Search for the cell housing the specified text and yield its (X, Y) center coordinate. 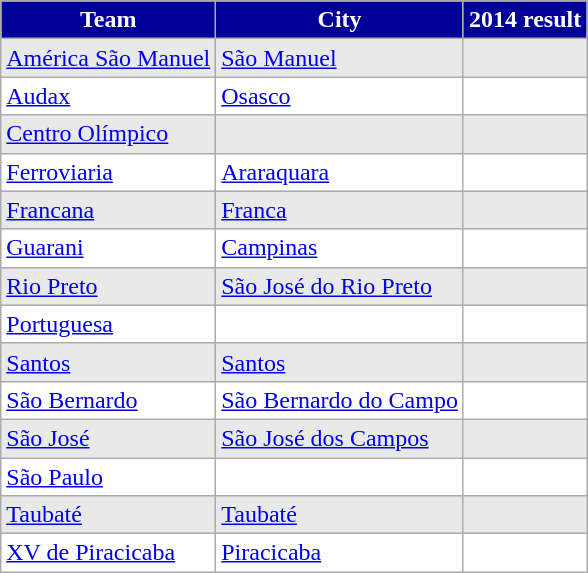
Portuguesa (108, 324)
América São Manuel (108, 58)
City (340, 20)
Rio Preto (108, 286)
Piracicaba (340, 553)
Francana (108, 210)
São Paulo (108, 477)
Campinas (340, 248)
São Manuel (340, 58)
Franca (340, 210)
Osasco (340, 96)
Araraquara (340, 172)
São Bernardo (108, 400)
Team (108, 20)
São José (108, 438)
Guarani (108, 248)
2014 result (524, 20)
Centro Olímpico (108, 134)
Ferroviaria (108, 172)
São José dos Campos (340, 438)
São José do Rio Preto (340, 286)
XV de Piracicaba (108, 553)
Audax (108, 96)
São Bernardo do Campo (340, 400)
